Return the [x, y] coordinate for the center point of the cell that contains the specified text.  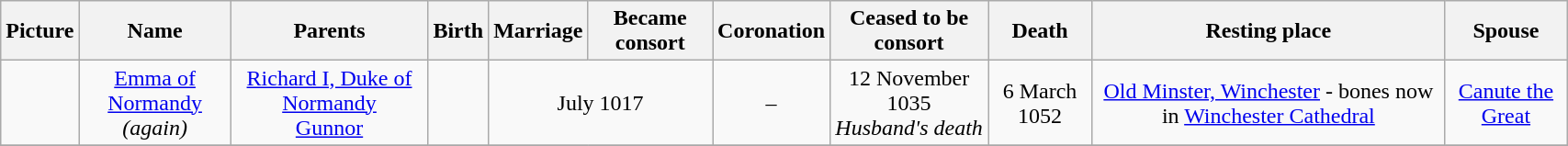
Emma of Normandy(again) [154, 103]
Coronation [772, 31]
6 March 1052 [1040, 103]
Birth [458, 31]
Death [1040, 31]
Old Minster, Winchester - bones now in Winchester Cathedral [1268, 103]
Richard I, Duke of Normandy Gunnor [329, 103]
Canute the Great [1506, 103]
– [772, 103]
Picture [40, 31]
Name [154, 31]
Marriage [538, 31]
Became consort [650, 31]
12 November 1035Husband's death [909, 103]
July 1017 [601, 103]
Parents [329, 31]
Ceased to be consort [909, 31]
Resting place [1268, 31]
Spouse [1506, 31]
